Extract the [X, Y] coordinate from the center of the cell holding the provided text.  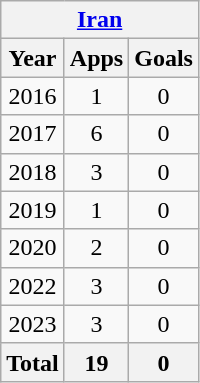
2016 [33, 96]
Goals [164, 58]
2023 [33, 324]
2020 [33, 248]
19 [96, 362]
Year [33, 58]
2019 [33, 210]
6 [96, 134]
2 [96, 248]
Total [33, 362]
2017 [33, 134]
2018 [33, 172]
2022 [33, 286]
Apps [96, 58]
Iran [100, 20]
